Search for the cell housing the specified text and yield its (x, y) center coordinate. 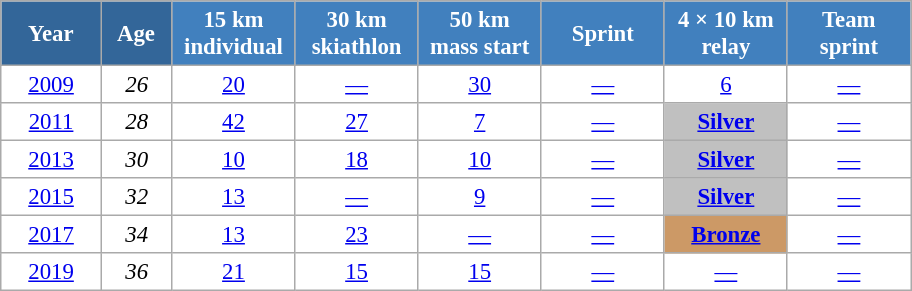
27 (356, 122)
26 (136, 85)
20 (234, 85)
2015 (52, 197)
4 × 10 km relay (726, 34)
15 km individual (234, 34)
Bronze (726, 235)
42 (234, 122)
2017 (52, 235)
50 km mass start (480, 34)
34 (136, 235)
28 (136, 122)
2013 (52, 160)
2011 (52, 122)
32 (136, 197)
Year (52, 34)
30 km skiathlon (356, 34)
6 (726, 85)
Age (136, 34)
Team sprint (848, 34)
9 (480, 197)
Sprint (602, 34)
7 (480, 122)
18 (356, 160)
23 (356, 235)
2009 (52, 85)
